Output the [x, y] coordinate of the center of the cell containing the given text.  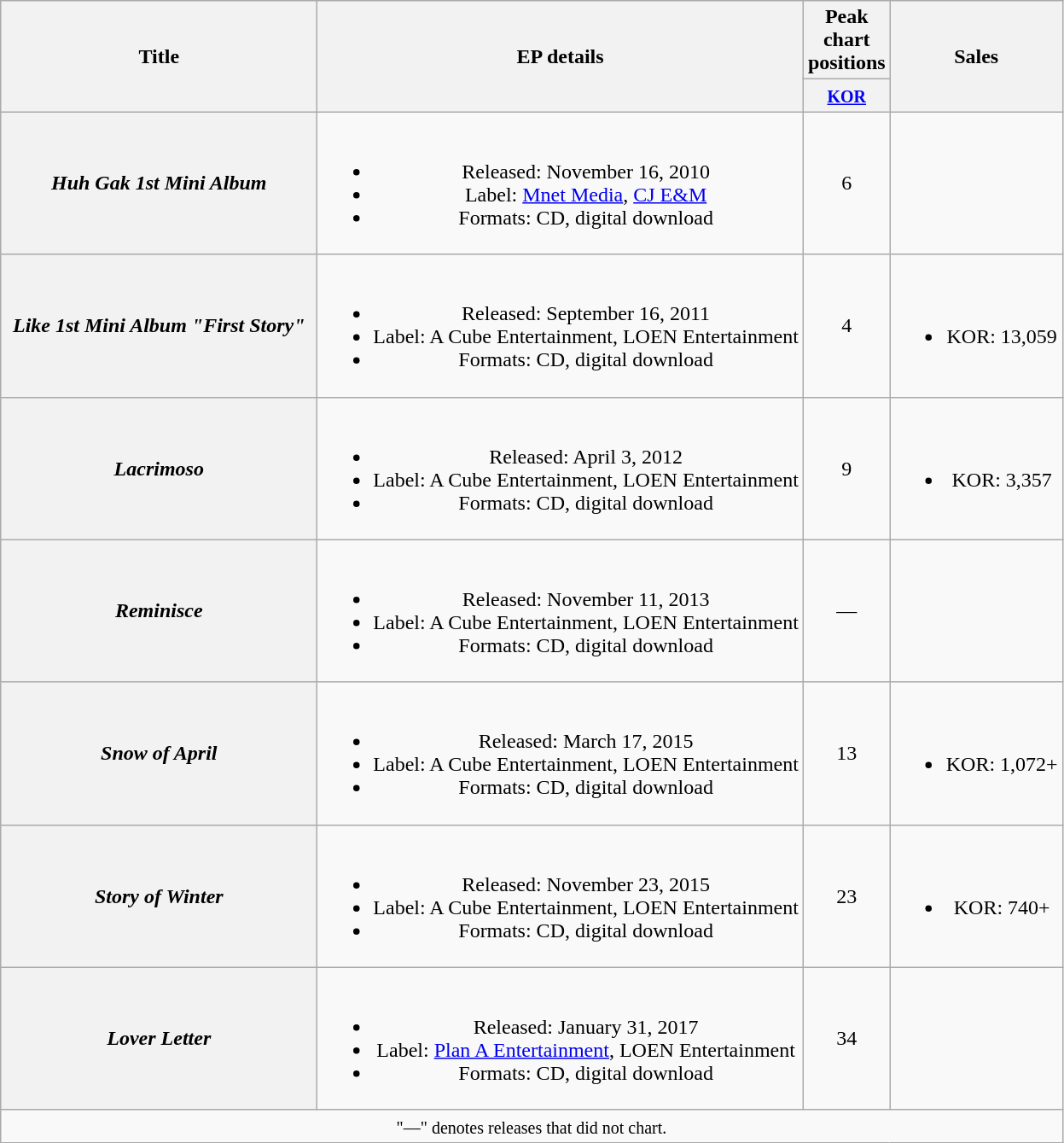
KOR: 3,357 [976, 468]
13 [846, 753]
9 [846, 468]
23 [846, 896]
KOR: 13,059 [976, 326]
4 [846, 326]
KOR [846, 96]
Story of Winter [159, 896]
Title [159, 56]
Released: April 3, 2012Label: A Cube Entertainment, LOEN EntertainmentFormats: CD, digital download [561, 468]
Released: November 11, 2013Label: A Cube Entertainment, LOEN EntertainmentFormats: CD, digital download [561, 611]
Like 1st Mini Album "First Story" [159, 326]
Released: March 17, 2015Label: A Cube Entertainment, LOEN EntertainmentFormats: CD, digital download [561, 753]
6 [846, 183]
— [846, 611]
Released: November 16, 2010Label: Mnet Media, CJ E&MFormats: CD, digital download [561, 183]
Peak chart positions [846, 40]
Released: January 31, 2017Label: Plan A Entertainment, LOEN EntertainmentFormats: CD, digital download [561, 1038]
KOR: 1,072+ [976, 753]
KOR: 740+ [976, 896]
Snow of April [159, 753]
"—" denotes releases that did not chart. [532, 1126]
Lover Letter [159, 1038]
EP details [561, 56]
34 [846, 1038]
Released: November 23, 2015Label: A Cube Entertainment, LOEN EntertainmentFormats: CD, digital download [561, 896]
Huh Gak 1st Mini Album [159, 183]
Sales [976, 56]
Lacrimoso [159, 468]
Released: September 16, 2011Label: A Cube Entertainment, LOEN EntertainmentFormats: CD, digital download [561, 326]
Reminisce [159, 611]
